Output the [X, Y] coordinate of the center of the cell containing the given text.  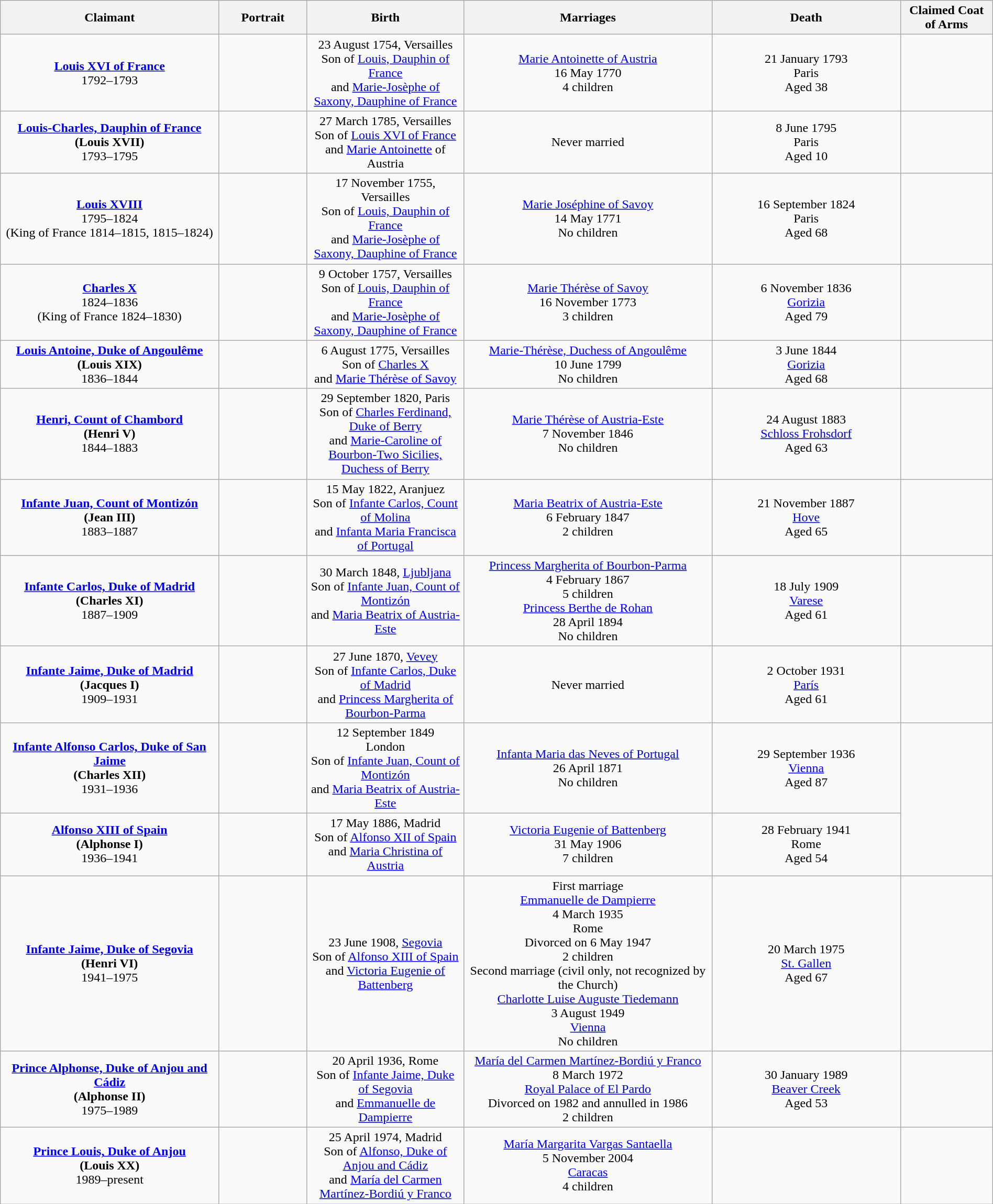
18 July 1909VareseAged 61 [806, 601]
23 August 1754, VersaillesSon of Louis, Dauphin of Franceand Marie-Josèphe of Saxony, Dauphine of France [385, 73]
6 November 1836GoriziaAged 79 [806, 302]
20 April 1936, RomeSon of Infante Jaime, Duke of Segoviaand Emmanuelle de Dampierre [385, 1089]
Marie Thérèse of Savoy16 November 17733 children [588, 302]
Marie Thérèse of Austria-Este7 November 1846No children [588, 433]
30 January 1989Beaver CreekAged 53 [806, 1089]
Infante Jaime, Duke of Segovia(Henri VI)1941–1975 [110, 963]
Infante Carlos, Duke of Madrid(Charles XI)1887–1909 [110, 601]
Louis XVIII1795–1824(King of France 1814–1815, 1815–1824) [110, 219]
20 March 1975St. GallenAged 67 [806, 963]
Prince Alphonse, Duke of Anjou and Cádiz(Alphonse II)1975–1989 [110, 1089]
Marie Antoinette of Austria16 May 17704 children [588, 73]
Birth [385, 18]
Henri, Count of Chambord(Henri V)1844–1883 [110, 433]
Princess Margherita of Bourbon-Parma4 February 18675 childrenPrincess Berthe de Rohan28 April 1894No children [588, 601]
Louis-Charles, Dauphin of France(Louis XVII)1793–1795 [110, 142]
25 April 1974, MadridSon of Alfonso, Duke of Anjou and Cádizand María del Carmen Martínez-Bordiú y Franco [385, 1166]
16 September 1824ParisAged 68 [806, 219]
30 March 1848, LjubljanaSon of Infante Juan, Count of Montizón and Maria Beatrix of Austria-Este [385, 601]
Infante Jaime, Duke of Madrid(Jacques I)1909–1931 [110, 684]
Infante Juan, Count of Montizón(Jean III)1883–1887 [110, 517]
María del Carmen Martínez-Bordiú y Franco8 March 1972Royal Palace of El PardoDivorced on 1982 and annulled in 19862 children [588, 1089]
Victoria Eugenie of Battenberg31 May 19067 children [588, 844]
Death [806, 18]
27 March 1785, VersaillesSon of Louis XVI of Franceand Marie Antoinette of Austria [385, 142]
15 May 1822, AranjuezSon of Infante Carlos, Count of Molinaand Infanta Maria Francisca of Portugal [385, 517]
17 November 1755, VersaillesSon of Louis, Dauphin of Franceand Marie-Josèphe of Saxony, Dauphine of France [385, 219]
8 June 1795ParisAged 10 [806, 142]
29 September 1820, ParisSon of Charles Ferdinand, Duke of Berryand Marie-Caroline of Bourbon-Two Sicilies, Duchess of Berry [385, 433]
Prince Louis, Duke of Anjou(Louis XX)1989–present [110, 1166]
Marriages [588, 18]
21 November 1887HoveAged 65 [806, 517]
29 September 1936ViennaAged 87 [806, 767]
21 January 1793ParisAged 38 [806, 73]
María Margarita Vargas Santaella5 November 2004Caracas4 children [588, 1166]
9 October 1757, VersaillesSon of Louis, Dauphin of Franceand Marie-Josèphe of Saxony, Dauphine of France [385, 302]
12 September 1849LondonSon of Infante Juan, Count of Montizónand Maria Beatrix of Austria-Este [385, 767]
Claimed Coat of Arms [946, 18]
Infante Alfonso Carlos, Duke of San Jaime(Charles XII)1931–1936 [110, 767]
Louis Antoine, Duke of Angoulême(Louis XIX)1836–1844 [110, 364]
Louis XVI of France1792–1793 [110, 73]
17 May 1886, MadridSon of Alfonso XII of Spainand Maria Christina of Austria [385, 844]
Charles X1824–1836(King of France 1824–1830) [110, 302]
27 June 1870, VeveySon of Infante Carlos, Duke of Madridand Princess Margherita of Bourbon-Parma [385, 684]
6 August 1775, VersaillesSon of Charles Xand Marie Thérèse of Savoy [385, 364]
23 June 1908, SegoviaSon of Alfonso XIII of Spainand Victoria Eugenie of Battenberg [385, 963]
28 February 1941RomeAged 54 [806, 844]
Portrait [263, 18]
2 October 1931ParísAged 61 [806, 684]
Infanta Maria das Neves of Portugal26 April 1871No children [588, 767]
Marie Joséphine of Savoy14 May 1771No children [588, 219]
Alfonso XIII of Spain(Alphonse I)1936–1941 [110, 844]
3 June 1844GoriziaAged 68 [806, 364]
Maria Beatrix of Austria-Este6 February 18472 children [588, 517]
24 August 1883Schloss FrohsdorfAged 63 [806, 433]
Marie-Thérèse, Duchess of Angoulême10 June 1799No children [588, 364]
Claimant [110, 18]
